Search for the cell housing the specified text and yield its (X, Y) center coordinate. 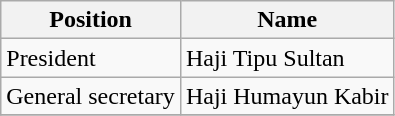
General secretary (91, 96)
Haji Tipu Sultan (287, 58)
President (91, 58)
Position (91, 20)
Name (287, 20)
Haji Humayun Kabir (287, 96)
